Return the [x, y] coordinate for the center point of the cell that contains the specified text.  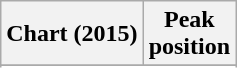
Chart (2015) [72, 34]
Peakposition [189, 34]
